Find where the given text appears and provide that cell's center as [X, Y] coordinate. 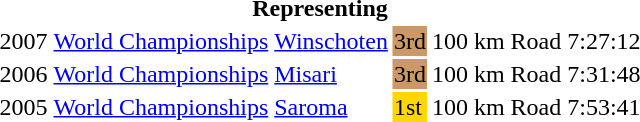
Saroma [332, 107]
Misari [332, 74]
Winschoten [332, 41]
1st [410, 107]
